Scan for the cell matching the given text and deliver its [x, y] coordinate at center. 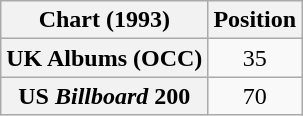
US Billboard 200 [104, 96]
UK Albums (OCC) [104, 58]
Chart (1993) [104, 20]
Position [255, 20]
70 [255, 96]
35 [255, 58]
